Search for the cell housing the specified text and yield its (x, y) center coordinate. 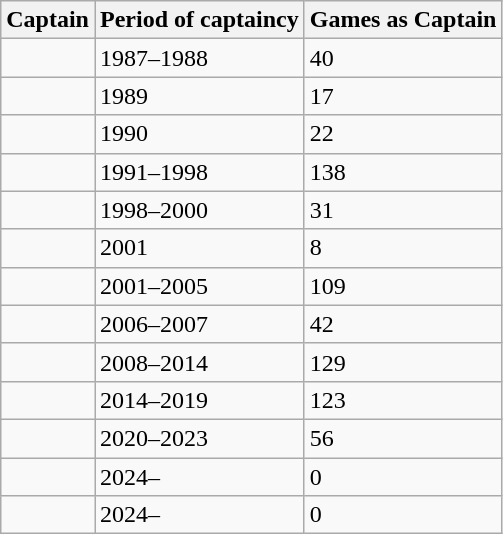
2001–2005 (199, 286)
2008–2014 (199, 362)
129 (403, 362)
40 (403, 58)
31 (403, 210)
42 (403, 324)
2020–2023 (199, 438)
Captain (48, 20)
2006–2007 (199, 324)
2001 (199, 248)
1989 (199, 96)
56 (403, 438)
1991–1998 (199, 172)
2014–2019 (199, 400)
109 (403, 286)
Period of captaincy (199, 20)
17 (403, 96)
138 (403, 172)
1998–2000 (199, 210)
123 (403, 400)
Games as Captain (403, 20)
1987–1988 (199, 58)
22 (403, 134)
1990 (199, 134)
8 (403, 248)
